Extract the [X, Y] coordinate from the center of the cell holding the provided text.  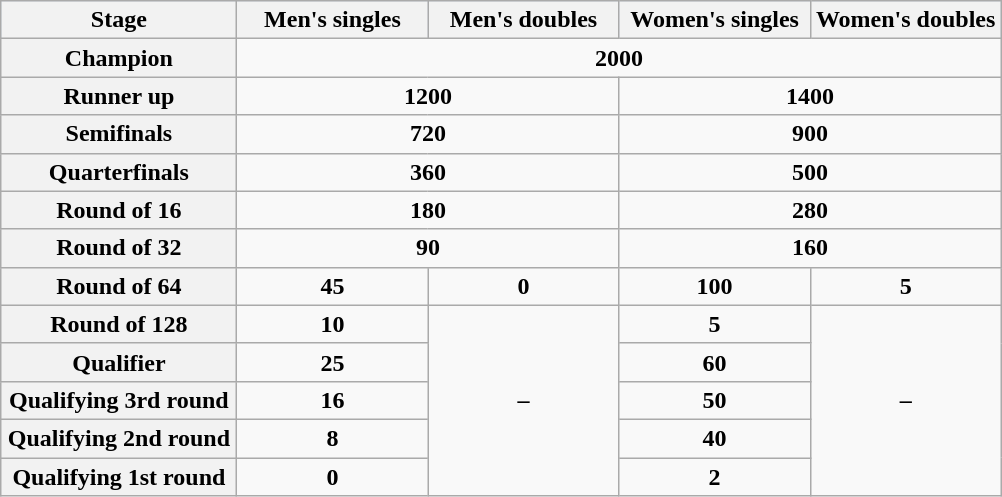
Champion [119, 58]
Qualifying 1st round [119, 477]
1400 [810, 96]
Men's doubles [524, 20]
1200 [428, 96]
Round of 32 [119, 248]
50 [714, 400]
Qualifier [119, 362]
100 [714, 286]
360 [428, 172]
25 [332, 362]
Quarterfinals [119, 172]
2 [714, 477]
16 [332, 400]
45 [332, 286]
Women's singles [714, 20]
Qualifying 2nd round [119, 438]
Men's singles [332, 20]
90 [428, 248]
60 [714, 362]
Runner up [119, 96]
Round of 64 [119, 286]
8 [332, 438]
Women's doubles [906, 20]
720 [428, 134]
180 [428, 210]
Round of 16 [119, 210]
10 [332, 324]
Semifinals [119, 134]
2000 [619, 58]
Stage [119, 20]
Qualifying 3rd round [119, 400]
900 [810, 134]
280 [810, 210]
500 [810, 172]
40 [714, 438]
Round of 128 [119, 324]
160 [810, 248]
